Locate the cell with the specified text and output its [X, Y] center coordinate. 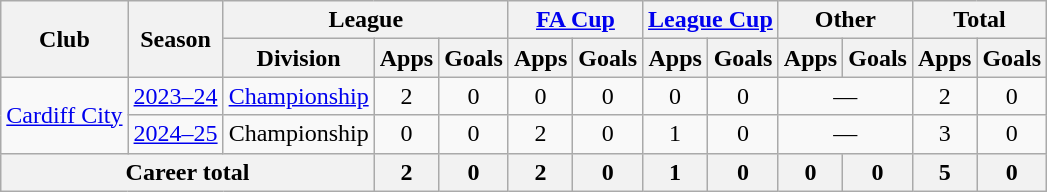
3 [944, 134]
Career total [188, 172]
5 [944, 172]
Division [298, 58]
Cardiff City [64, 115]
Other [845, 20]
2023–24 [176, 96]
Club [64, 39]
League [366, 20]
Total [979, 20]
League Cup [711, 20]
FA Cup [575, 20]
2024–25 [176, 134]
Season [176, 39]
